Determine the [x, y] coordinate at the center of the cell enclosing the given text.  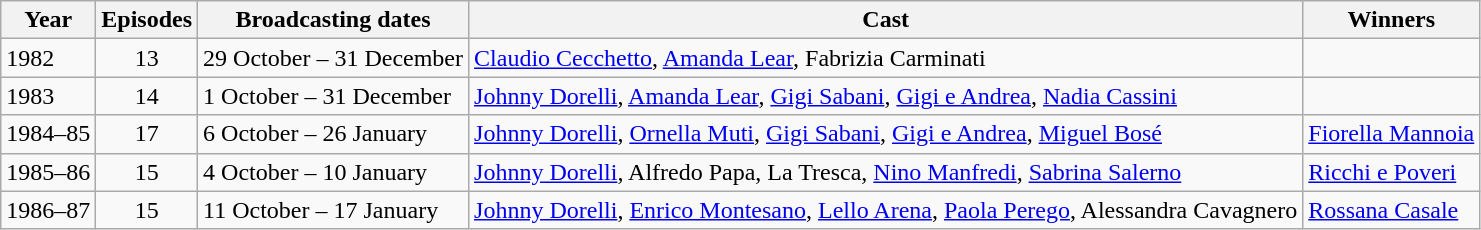
14 [147, 96]
Johnny Dorelli, Enrico Montesano, Lello Arena, Paola Perego, Alessandra Cavagnero [886, 210]
Johnny Dorelli, Alfredo Papa, La Tresca, Nino Manfredi, Sabrina Salerno [886, 172]
Claudio Cecchetto, Amanda Lear, Fabrizia Carminati [886, 58]
1984–85 [48, 134]
6 October – 26 January [334, 134]
11 October – 17 January [334, 210]
13 [147, 58]
Johnny Dorelli, Ornella Muti, Gigi Sabani, Gigi e Andrea, Miguel Bosé [886, 134]
29 October – 31 December [334, 58]
Fiorella Mannoia [1392, 134]
Johnny Dorelli, Amanda Lear, Gigi Sabani, Gigi e Andrea, Nadia Cassini [886, 96]
Rossana Casale [1392, 210]
17 [147, 134]
Episodes [147, 20]
1 October – 31 December [334, 96]
1986–87 [48, 210]
1983 [48, 96]
4 October – 10 January [334, 172]
1985–86 [48, 172]
Cast [886, 20]
Broadcasting dates [334, 20]
1982 [48, 58]
Winners [1392, 20]
Year [48, 20]
Ricchi e Poveri [1392, 172]
